Output the (x, y) coordinate of the center of the cell containing the given text.  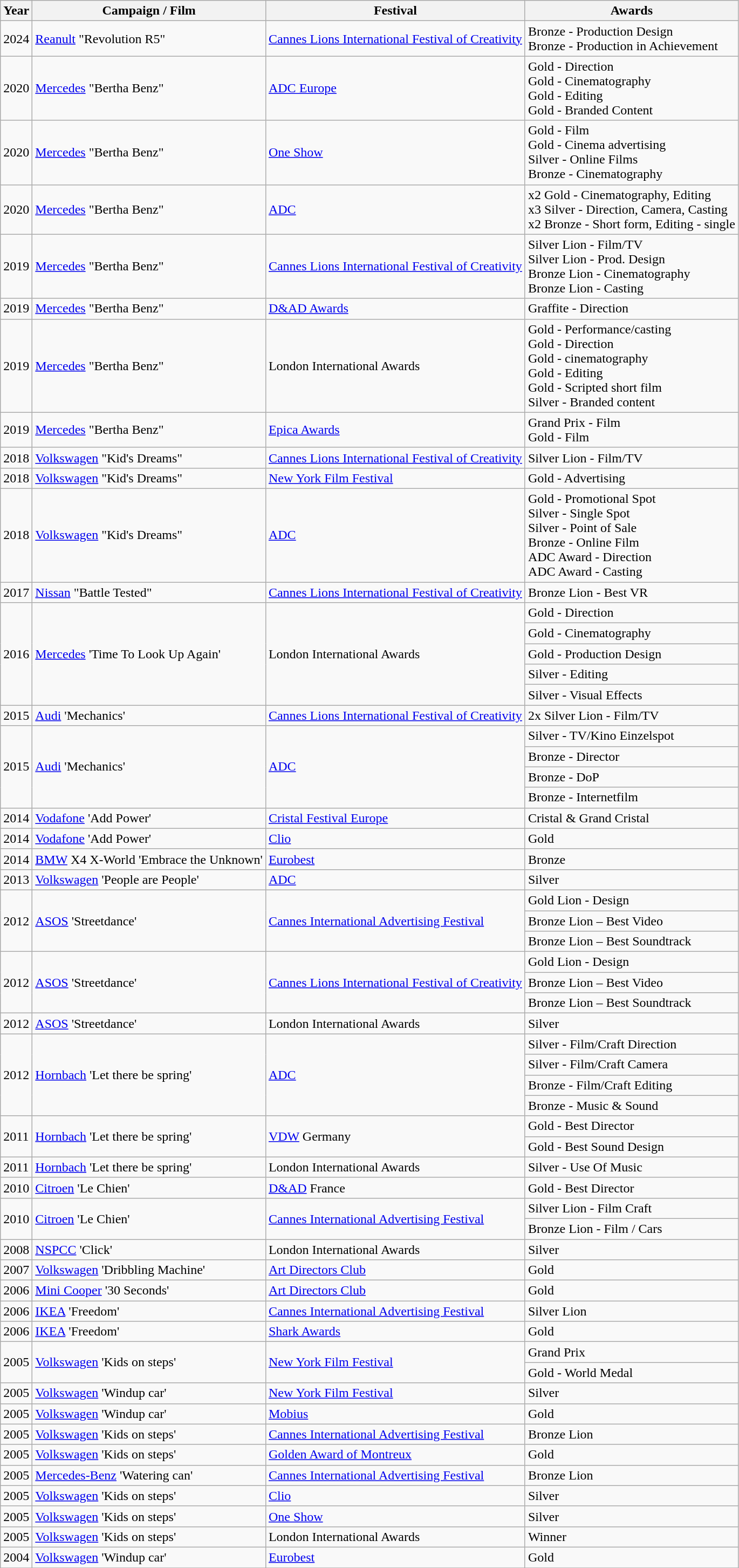
Silver - Film/Craft Direction (631, 1044)
Gold - World Medal (631, 1373)
Silver - Film/Craft Camera (631, 1065)
Gold - Advertising (631, 478)
2008 (16, 1249)
Graffite - Direction (631, 309)
Silver - Editing (631, 674)
Gold - Direction (631, 613)
Mercedes 'Time To Look Up Again' (149, 654)
Bronze - Film/Craft Editing (631, 1085)
Festival (395, 11)
Epica Awards (395, 430)
NSPCC 'Click' (149, 1249)
Gold - Cinematography (631, 633)
Bronze - Music & Sound (631, 1106)
Gold - Best Sound Design (631, 1147)
2013 (16, 880)
Cristal & Grand Cristal (631, 818)
Bronze - Internetfilm (631, 797)
2007 (16, 1270)
Volkswagen 'Dribbling Machine' (149, 1270)
Year (16, 11)
Silver Lion - Film Craft (631, 1208)
Bronze - DoP (631, 777)
Bronze (631, 859)
Gold - FilmGold - Cinema advertisingSilver - Online FilmsBronze - Cinematography (631, 152)
2016 (16, 654)
Silver Lion - Film/TV (631, 458)
Silver Lion - Film/TVSilver Lion - Prod. DesignBronze Lion - CinematographyBronze Lion - Casting (631, 267)
2017 (16, 592)
Gold - Production Design (631, 654)
Grand Prix (631, 1352)
Bronze - Director (631, 756)
Golden Award of Montreux (395, 1455)
Reanult "Revolution R5" (149, 39)
VDW Germany (395, 1136)
2x Silver Lion - Film/TV (631, 715)
Bronze Lion - Film / Cars (631, 1229)
Mercedes-Benz 'Watering can' (149, 1475)
Grand Prix - FilmGold - Film (631, 430)
Mini Cooper '30 Seconds' (149, 1291)
Bronze - Production DesignBronze - Production in Achievement (631, 39)
Gold - DirectionGold - CinematographyGold - EditingGold - Branded Content (631, 88)
D&AD Awards (395, 309)
Nissan "Battle Tested" (149, 592)
Volkswagen 'People are People' (149, 880)
Silver Lion (631, 1311)
Mobius (395, 1414)
Gold - Promotional SpotSilver - Single SpotSilver - Point of SaleBronze - Online FilmADC Award - DirectionADC Award - Casting (631, 535)
Silver - Visual Effects (631, 695)
x2 Gold - Cinematography, Editingx3 Silver - Direction, Camera, Castingx2 Bronze - Short form, Editing - single (631, 209)
2004 (16, 1557)
D&AD France (395, 1188)
Winner (631, 1537)
Silver - TV/Kino Einzelspot (631, 736)
Silver - Use Of Music (631, 1167)
Cristal Festival Europe (395, 818)
BMW X4 X-World 'Embrace the Unknown' (149, 859)
Campaign / Film (149, 11)
Bronze Lion - Best VR (631, 592)
2024 (16, 39)
Shark Awards (395, 1332)
ADC Europe (395, 88)
Awards (631, 11)
Gold - Performance/castingGold - DirectionGold - cinematographyGold - EditingGold - Scripted short filmSilver - Branded content (631, 366)
